Identify which cell holds the provided text, then report its [x, y] central coordinate. 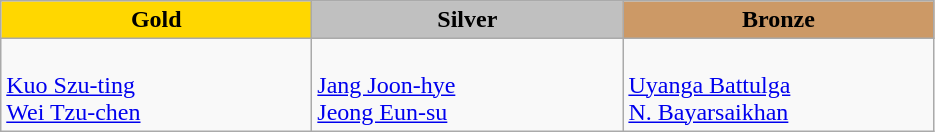
Silver [468, 20]
Gold [156, 20]
Bronze [778, 20]
Uyanga BattulgaN. Bayarsaikhan [778, 85]
Kuo Szu-tingWei Tzu-chen [156, 85]
Jang Joon-hyeJeong Eun-su [468, 85]
